Return the [x, y] coordinate for the center point of the cell that contains the specified text.  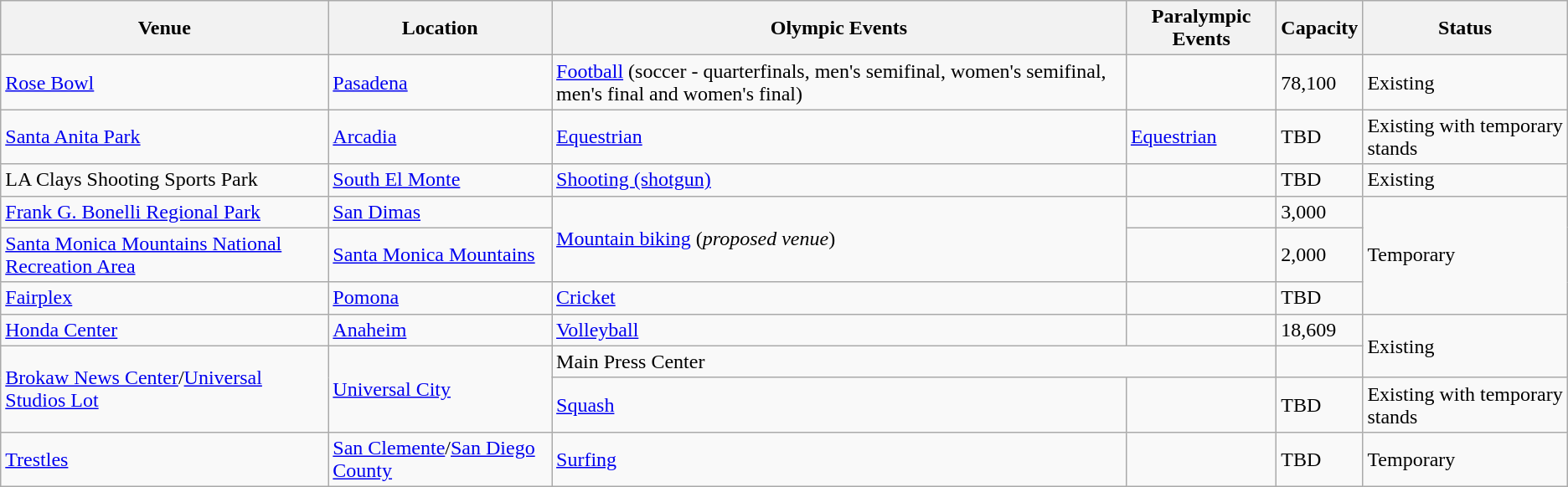
Olympic Events [839, 28]
LA Clays Shooting Sports Park [164, 180]
Location [441, 28]
Paralympic Events [1201, 28]
Pomona [441, 298]
Main Press Center [915, 361]
Frank G. Bonelli Regional Park [164, 212]
Capacity [1320, 28]
Shooting (shotgun) [839, 180]
Rose Bowl [164, 82]
Honda Center [164, 330]
Universal City [441, 388]
Cricket [839, 298]
3,000 [1320, 212]
Status [1465, 28]
Brokaw News Center/Universal Studios Lot [164, 388]
Pasadena [441, 82]
2,000 [1320, 254]
Football (soccer - quarterfinals, men's semifinal, women's semifinal, men's final and women's final) [839, 82]
18,609 [1320, 330]
South El Monte [441, 180]
Arcadia [441, 137]
78,100 [1320, 82]
Santa Monica Mountains [441, 254]
Fairplex [164, 298]
Santa Monica Mountains National Recreation Area [164, 254]
Squash [839, 405]
Mountain biking (proposed venue) [839, 239]
Anaheim [441, 330]
Venue [164, 28]
Surfing [839, 459]
Volleyball [839, 330]
San Dimas [441, 212]
Trestles [164, 459]
Santa Anita Park [164, 137]
San Clemente/San Diego County [441, 459]
